Return (x, y) of the center of cell containing provided text 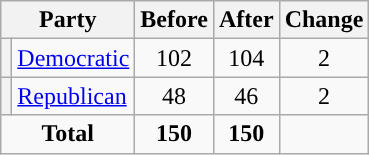
Democratic (74, 58)
Change (324, 20)
Total (68, 134)
Party (68, 20)
After (246, 20)
102 (174, 58)
104 (246, 58)
Republican (74, 96)
Before (174, 20)
46 (246, 96)
48 (174, 96)
